Extract the (X, Y) coordinate from the center of the cell holding the provided text.  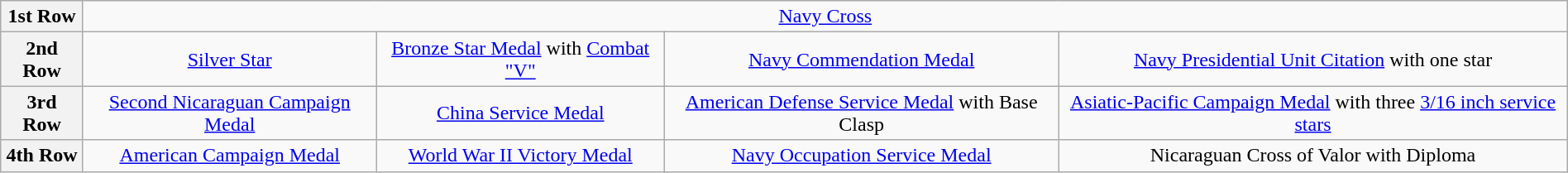
China Service Medal (520, 113)
2nd Row (42, 60)
American Campaign Medal (230, 156)
Bronze Star Medal with Combat "V" (520, 60)
1st Row (42, 17)
3rd Row (42, 113)
Navy Presidential Unit Citation with one star (1313, 60)
Navy Occupation Service Medal (861, 156)
Second Nicaraguan Campaign Medal (230, 113)
Navy Commendation Medal (861, 60)
Asiatic-Pacific Campaign Medal with three 3/16 inch service stars (1313, 113)
4th Row (42, 156)
Navy Cross (825, 17)
Silver Star (230, 60)
Nicaraguan Cross of Valor with Diploma (1313, 156)
World War II Victory Medal (520, 156)
American Defense Service Medal with Base Clasp (861, 113)
